Determine the [x, y] coordinate at the center of the cell enclosing the given text.  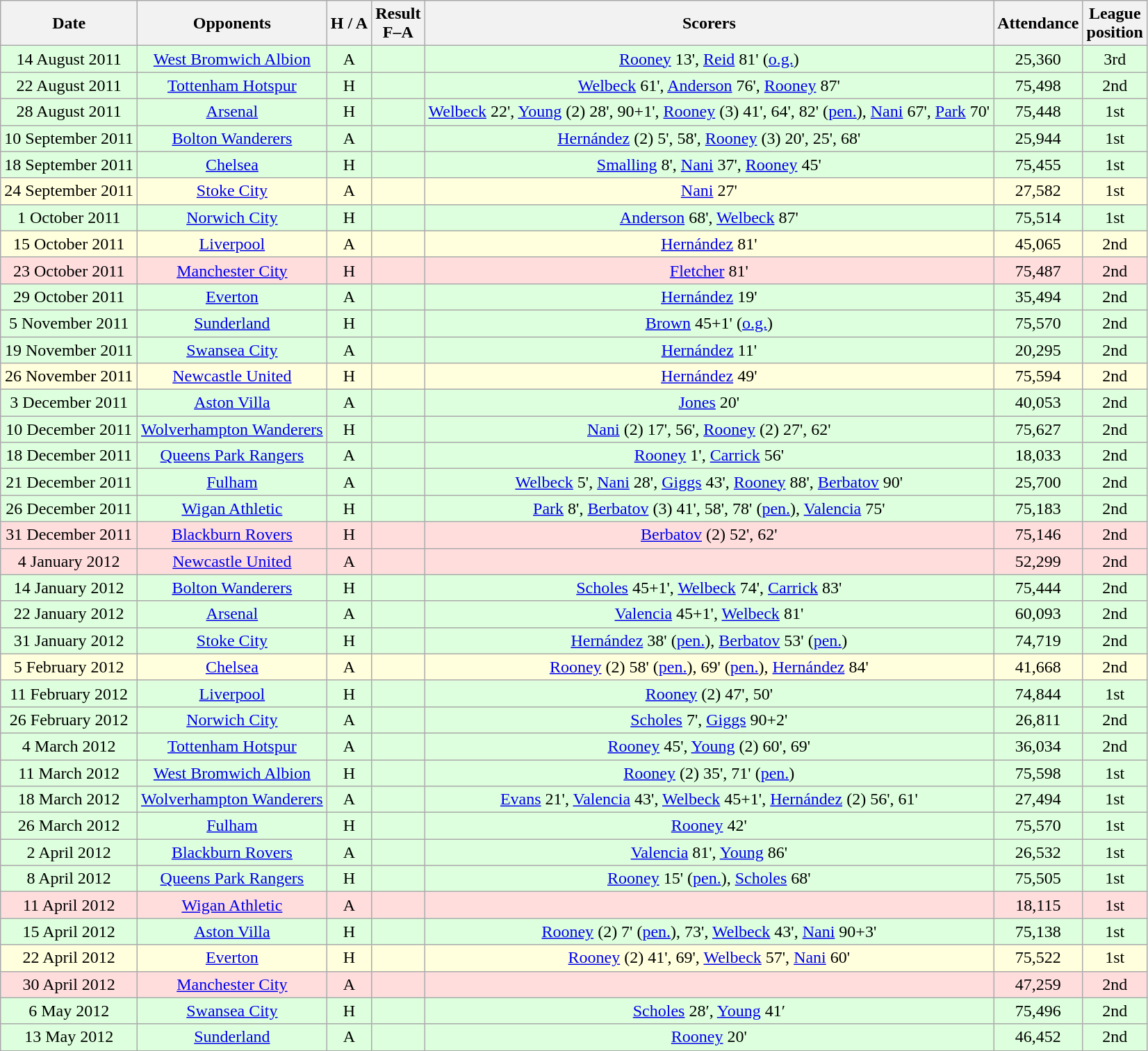
75,496 [1038, 1011]
36,034 [1038, 746]
26,811 [1038, 720]
75,598 [1038, 773]
26 December 2011 [69, 508]
27,582 [1038, 191]
8 April 2012 [69, 879]
Welbeck 22', Young (2) 28', 90+1', Rooney (3) 41', 64', 82' (pen.), Nani 67', Park 70' [709, 112]
Rooney (2) 7' (pen.), 73', Welbeck 43', Nani 90+3' [709, 932]
Welbeck 61', Anderson 76', Rooney 87' [709, 85]
11 March 2012 [69, 773]
23 October 2011 [69, 270]
Nani (2) 17', 56', Rooney (2) 27', 62' [709, 429]
75,487 [1038, 270]
22 August 2011 [69, 85]
4 January 2012 [69, 561]
Attendance [1038, 24]
74,719 [1038, 640]
Hernández 49' [709, 376]
3rd [1115, 59]
Rooney (2) 58' (pen.), 69' (pen.), Hernández 84' [709, 667]
1 October 2011 [69, 217]
ResultF–A [398, 24]
5 November 2011 [69, 323]
18 September 2011 [69, 165]
13 May 2012 [69, 1037]
75,146 [1038, 535]
75,594 [1038, 376]
14 January 2012 [69, 588]
Rooney 45', Young (2) 60', 69' [709, 746]
Scholes 7', Giggs 90+2' [709, 720]
Rooney (2) 41', 69', Welbeck 57', Nani 60' [709, 958]
26 March 2012 [69, 826]
26 February 2012 [69, 720]
10 September 2011 [69, 138]
75,444 [1038, 588]
Evans 21', Valencia 43', Welbeck 45+1', Hernández (2) 56', 61' [709, 800]
Anderson 68', Welbeck 87' [709, 217]
75,498 [1038, 85]
75,522 [1038, 958]
60,093 [1038, 614]
Fletcher 81' [709, 270]
Welbeck 5', Nani 28', Giggs 43', Rooney 88', Berbatov 90' [709, 482]
10 December 2011 [69, 429]
5 February 2012 [69, 667]
Scholes 28′, Young 41′ [709, 1011]
45,065 [1038, 244]
22 January 2012 [69, 614]
Smalling 8', Nani 37', Rooney 45' [709, 165]
18,115 [1038, 905]
75,455 [1038, 165]
41,668 [1038, 667]
Hernández 81' [709, 244]
52,299 [1038, 561]
Rooney 15' (pen.), Scholes 68' [709, 879]
18,033 [1038, 456]
Brown 45+1' (o.g.) [709, 323]
30 April 2012 [69, 984]
15 October 2011 [69, 244]
3 December 2011 [69, 403]
Rooney 20' [709, 1037]
27,494 [1038, 800]
25,360 [1038, 59]
6 May 2012 [69, 1011]
26 November 2011 [69, 376]
Hernández (2) 5', 58', Rooney (3) 20', 25', 68' [709, 138]
Rooney (2) 47', 50' [709, 693]
Nani 27' [709, 191]
Jones 20' [709, 403]
25,700 [1038, 482]
19 November 2011 [69, 349]
15 April 2012 [69, 932]
2 April 2012 [69, 852]
31 January 2012 [69, 640]
H / A [349, 24]
4 March 2012 [69, 746]
Scorers [709, 24]
Rooney 42' [709, 826]
Date [69, 24]
Valencia 45+1', Welbeck 81' [709, 614]
Hernández 11' [709, 349]
11 April 2012 [69, 905]
Hernández 19' [709, 297]
14 August 2011 [69, 59]
46,452 [1038, 1037]
18 March 2012 [69, 800]
20,295 [1038, 349]
47,259 [1038, 984]
25,944 [1038, 138]
28 August 2011 [69, 112]
29 October 2011 [69, 297]
24 September 2011 [69, 191]
Rooney 13', Reid 81' (o.g.) [709, 59]
Park 8', Berbatov (3) 41', 58', 78' (pen.), Valencia 75' [709, 508]
31 December 2011 [69, 535]
75,138 [1038, 932]
Rooney (2) 35', 71' (pen.) [709, 773]
18 December 2011 [69, 456]
11 February 2012 [69, 693]
22 April 2012 [69, 958]
21 December 2011 [69, 482]
35,494 [1038, 297]
Opponents [232, 24]
Rooney 1', Carrick 56' [709, 456]
26,532 [1038, 852]
75,627 [1038, 429]
Scholes 45+1', Welbeck 74', Carrick 83' [709, 588]
Berbatov (2) 52', 62' [709, 535]
75,183 [1038, 508]
40,053 [1038, 403]
Hernández 38' (pen.), Berbatov 53' (pen.) [709, 640]
74,844 [1038, 693]
Valencia 81', Young 86' [709, 852]
Leagueposition [1115, 24]
75,448 [1038, 112]
75,505 [1038, 879]
75,514 [1038, 217]
